Pinpoint the cell where the given text exists, returning its (x, y) midpoint coordinate. 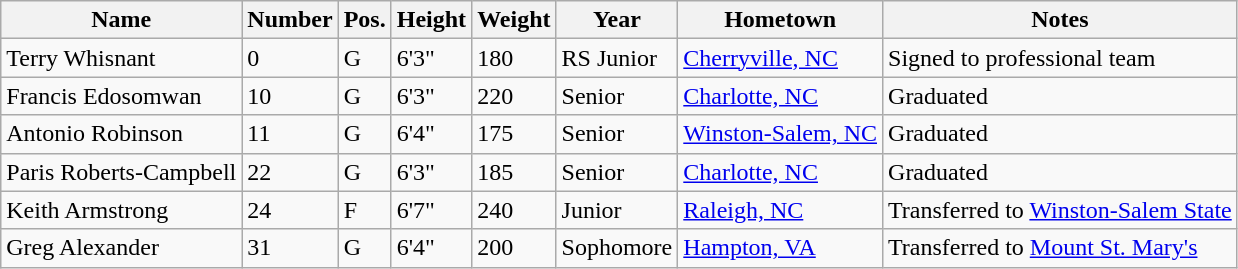
Winston-Salem, NC (780, 134)
Terry Whisnant (122, 58)
Notes (1060, 20)
11 (290, 134)
Weight (514, 20)
Number (290, 20)
Cherryville, NC (780, 58)
RS Junior (617, 58)
Sophomore (617, 248)
6'7" (431, 210)
Pos. (364, 20)
F (364, 210)
Hampton, VA (780, 248)
Antonio Robinson (122, 134)
Height (431, 20)
22 (290, 172)
200 (514, 248)
10 (290, 96)
Keith Armstrong (122, 210)
Name (122, 20)
Transferred to Mount St. Mary's (1060, 248)
31 (290, 248)
220 (514, 96)
Francis Edosomwan (122, 96)
Paris Roberts-Campbell (122, 172)
24 (290, 210)
Raleigh, NC (780, 210)
Junior (617, 210)
Greg Alexander (122, 248)
185 (514, 172)
0 (290, 58)
Transferred to Winston-Salem State (1060, 210)
175 (514, 134)
180 (514, 58)
Hometown (780, 20)
Signed to professional team (1060, 58)
Year (617, 20)
240 (514, 210)
